Output the (x, y) coordinate of the center of the cell containing the given text.  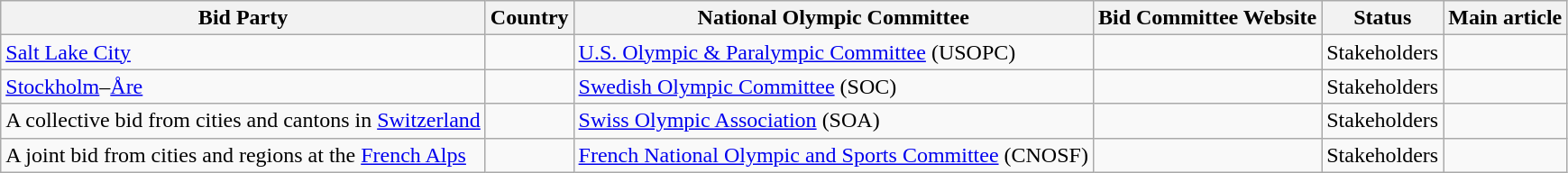
Stockholm–Åre (243, 86)
National Olympic Committee (833, 18)
Country (529, 18)
Salt Lake City (243, 52)
Bid Committee Website (1206, 18)
Bid Party (243, 18)
French National Olympic and Sports Committee (CNOSF) (833, 155)
Swedish Olympic Committee (SOC) (833, 86)
Main article (1506, 18)
Status (1383, 18)
Swiss Olympic Association (SOA) (833, 121)
U.S. Olympic & Paralympic Committee (USOPC) (833, 52)
A joint bid from cities and regions at the French Alps (243, 155)
A collective bid from cities and cantons in Switzerland (243, 121)
